Identify which cell holds the provided text, then report its (x, y) central coordinate. 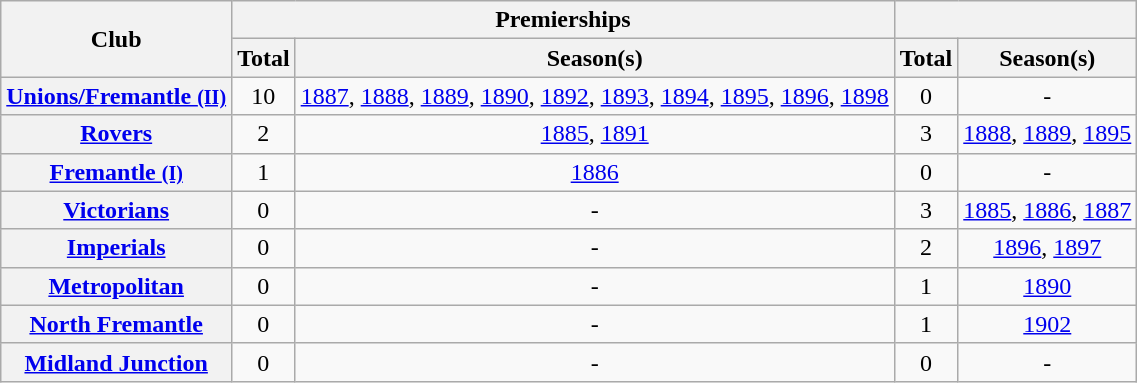
Club (116, 39)
Metropolitan (116, 286)
1896, 1897 (1048, 248)
10 (264, 96)
Unions/Fremantle (II) (116, 96)
1887, 1888, 1889, 1890, 1892, 1893, 1894, 1895, 1896, 1898 (594, 96)
1885, 1891 (594, 134)
Midland Junction (116, 362)
Imperials (116, 248)
Fremantle (I) (116, 172)
North Fremantle (116, 324)
Premierships (564, 20)
Rovers (116, 134)
Victorians (116, 210)
1902 (1048, 324)
1885, 1886, 1887 (1048, 210)
1888, 1889, 1895 (1048, 134)
1886 (594, 172)
1890 (1048, 286)
